Return the [X, Y] coordinate for the center point of the cell that contains the specified text.  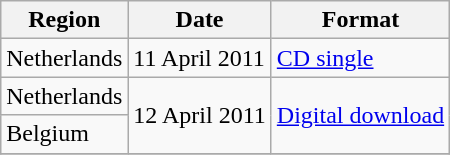
Region [64, 20]
Belgium [64, 134]
Date [200, 20]
Digital download [360, 115]
CD single [360, 58]
11 April 2011 [200, 58]
Format [360, 20]
12 April 2011 [200, 115]
